Pinpoint the cell where the given text exists, returning its (x, y) midpoint coordinate. 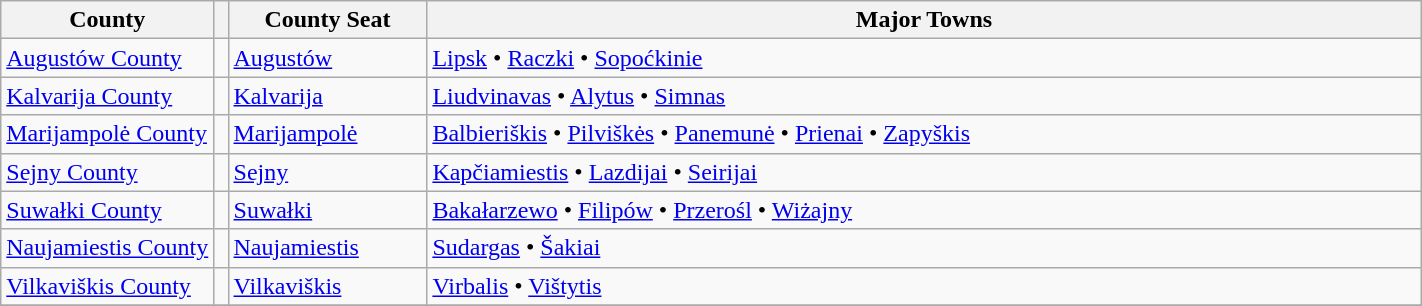
Suwałki County (108, 210)
Suwałki (328, 210)
Naujamiestis County (108, 248)
Augustów (328, 58)
Augustów County (108, 58)
Marijampolė (328, 134)
Virbalis • Vištytis (924, 286)
Liudvinavas • Alytus • Simnas (924, 96)
Kalvarija (328, 96)
Kapčiamiestis • Lazdijai • Seirijai (924, 172)
County (108, 20)
County Seat (328, 20)
Lipsk • Raczki • Sopoćkinie (924, 58)
Naujamiestis (328, 248)
Vilkaviškis County (108, 286)
Sudargas • Šakiai (924, 248)
Balbieriškis • Pilviškės • Panemunė • Prienai • Zapyškis (924, 134)
Marijampolė County (108, 134)
Major Towns (924, 20)
Vilkaviškis (328, 286)
Kalvarija County (108, 96)
Sejny (328, 172)
Sejny County (108, 172)
Bakałarzewo • Filipów • Przerośl • Wiżajny (924, 210)
